Return [x, y] of the center of cell containing provided text 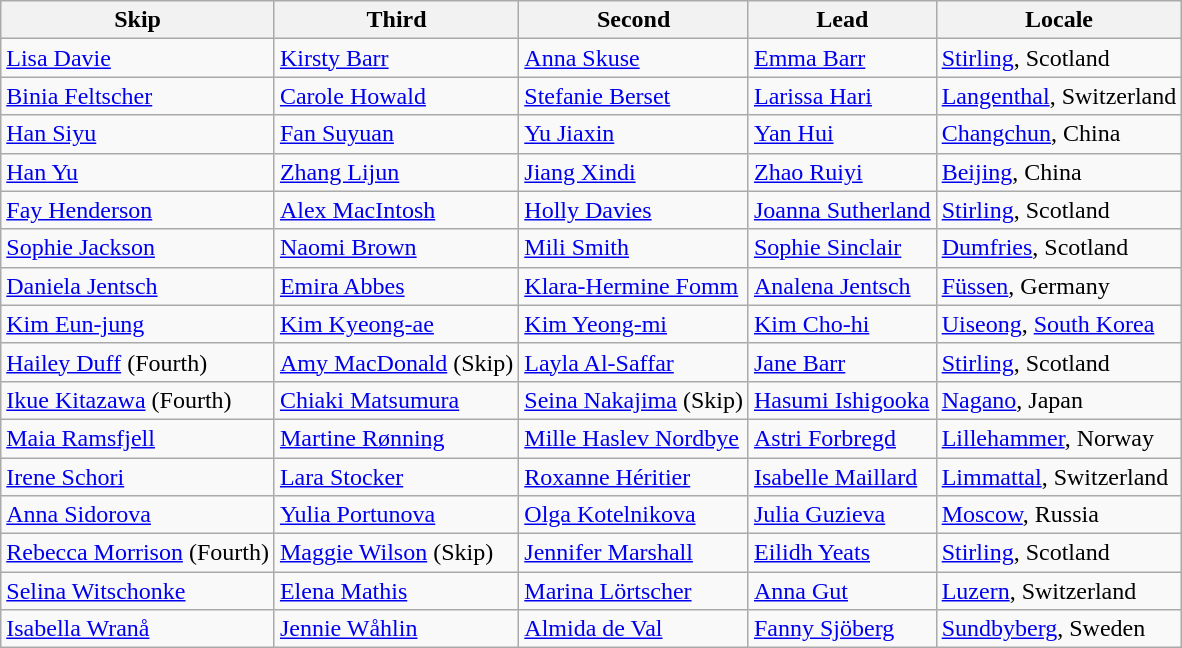
Dumfries, Scotland [1059, 248]
Selina Witschonke [138, 591]
Klara-Hermine Fomm [634, 286]
Daniela Jentsch [138, 286]
Ikue Kitazawa (Fourth) [138, 400]
Changchun, China [1059, 134]
Han Yu [138, 172]
Lead [842, 20]
Jane Barr [842, 362]
Fan Suyuan [396, 134]
Fay Henderson [138, 210]
Lisa Davie [138, 58]
Yan Hui [842, 134]
Jiang Xindi [634, 172]
Marina Lörtscher [634, 591]
Zhang Lijun [396, 172]
Mili Smith [634, 248]
Jennifer Marshall [634, 553]
Eilidh Yeats [842, 553]
Uiseong, South Korea [1059, 324]
Kim Yeong-mi [634, 324]
Locale [1059, 20]
Füssen, Germany [1059, 286]
Olga Kotelnikova [634, 515]
Kim Kyeong-ae [396, 324]
Sophie Sinclair [842, 248]
Hailey Duff (Fourth) [138, 362]
Emma Barr [842, 58]
Moscow, Russia [1059, 515]
Alex MacIntosh [396, 210]
Yulia Portunova [396, 515]
Binia Feltscher [138, 96]
Hasumi Ishigooka [842, 400]
Layla Al-Saffar [634, 362]
Isabelle Maillard [842, 477]
Beijing, China [1059, 172]
Elena Mathis [396, 591]
Sophie Jackson [138, 248]
Roxanne Héritier [634, 477]
Fanny Sjöberg [842, 629]
Astri Forbregd [842, 438]
Third [396, 20]
Sundbyberg, Sweden [1059, 629]
Kim Eun-jung [138, 324]
Kim Cho-hi [842, 324]
Emira Abbes [396, 286]
Naomi Brown [396, 248]
Nagano, Japan [1059, 400]
Jennie Wåhlin [396, 629]
Kirsty Barr [396, 58]
Rebecca Morrison (Fourth) [138, 553]
Skip [138, 20]
Mille Haslev Nordbye [634, 438]
Julia Guzieva [842, 515]
Chiaki Matsumura [396, 400]
Limmattal, Switzerland [1059, 477]
Anna Gut [842, 591]
Lillehammer, Norway [1059, 438]
Lara Stocker [396, 477]
Luzern, Switzerland [1059, 591]
Larissa Hari [842, 96]
Irene Schori [138, 477]
Maia Ramsfjell [138, 438]
Yu Jiaxin [634, 134]
Martine Rønning [396, 438]
Almida de Val [634, 629]
Stefanie Berset [634, 96]
Amy MacDonald (Skip) [396, 362]
Maggie Wilson (Skip) [396, 553]
Second [634, 20]
Joanna Sutherland [842, 210]
Seina Nakajima (Skip) [634, 400]
Carole Howald [396, 96]
Anna Skuse [634, 58]
Langenthal, Switzerland [1059, 96]
Analena Jentsch [842, 286]
Han Siyu [138, 134]
Zhao Ruiyi [842, 172]
Holly Davies [634, 210]
Anna Sidorova [138, 515]
Isabella Wranå [138, 629]
